Return the (x, y) coordinate for the center point of the cell that contains the specified text.  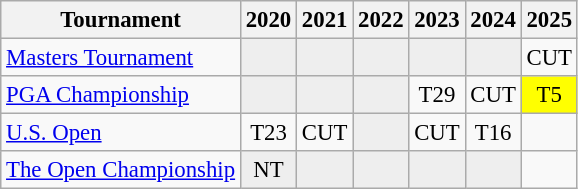
2024 (493, 20)
T23 (268, 133)
2022 (381, 20)
2025 (549, 20)
2021 (325, 20)
Tournament (121, 20)
PGA Championship (121, 95)
T29 (437, 95)
NT (268, 170)
U.S. Open (121, 133)
T16 (493, 133)
Masters Tournament (121, 58)
T5 (549, 95)
2023 (437, 20)
The Open Championship (121, 170)
2020 (268, 20)
